Locate the cell with the specified text and output its [x, y] center coordinate. 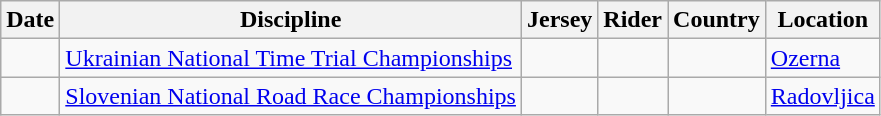
Ukrainian National Time Trial Championships [291, 58]
Ozerna [822, 58]
Country [717, 20]
Rider [633, 20]
Jersey [559, 20]
Location [822, 20]
Discipline [291, 20]
Radovljica [822, 96]
Date [30, 20]
Slovenian National Road Race Championships [291, 96]
